Extract the (X, Y) coordinate from the center of the cell holding the provided text.  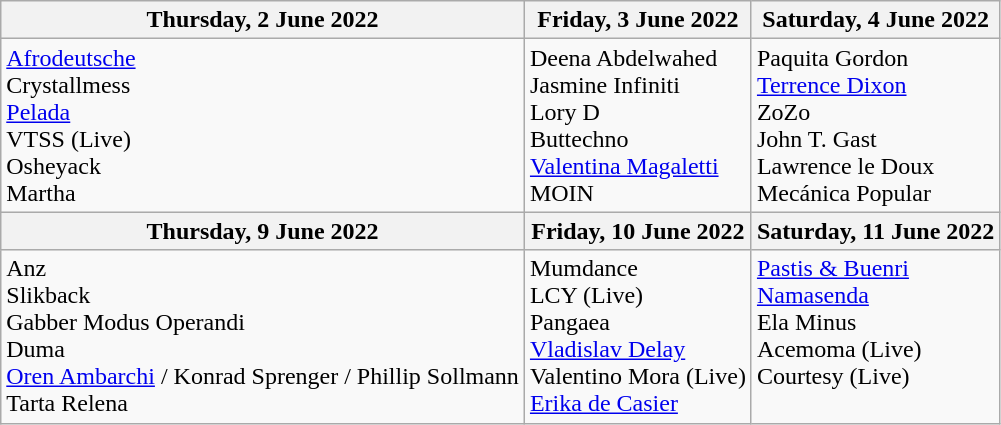
AnzSlikbackGabber Modus OperandiDumaOren Ambarchi / Konrad Sprenger / Phillip SollmannTarta Relena (263, 336)
AfrodeutscheCrystallmessPeladaVTSS (Live)OsheyackMartha (263, 126)
Pastis & BuenriNamasendaEla MinusAcemoma (Live)Courtesy (Live) (875, 336)
Deena AbdelwahedJasmine InfinitiLory DButtechnoValentina MagalettiMOIN (638, 126)
Friday, 3 June 2022 (638, 20)
Saturday, 11 June 2022 (875, 231)
Paquita GordonTerrence DixonZoZoJohn T. GastLawrence le DouxMecánica Popular (875, 126)
Friday, 10 June 2022 (638, 231)
Thursday, 2 June 2022 (263, 20)
Thursday, 9 June 2022 (263, 231)
MumdanceLCY (Live)PangaeaVladislav DelayValentino Mora (Live)Erika de Casier (638, 336)
Saturday, 4 June 2022 (875, 20)
